Pinpoint the cell where the given text exists, returning its [X, Y] midpoint coordinate. 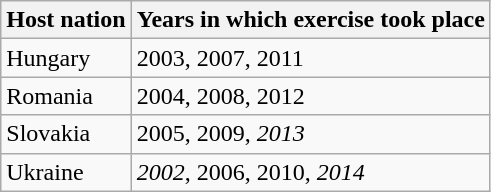
2004, 2008, 2012 [310, 96]
Host nation [66, 20]
Slovakia [66, 134]
2002, 2006, 2010, 2014 [310, 172]
2003, 2007, 2011 [310, 58]
Romania [66, 96]
2005, 2009, 2013 [310, 134]
Ukraine [66, 172]
Hungary [66, 58]
Years in which exercise took place [310, 20]
